Return [x, y] of the center of cell containing provided text 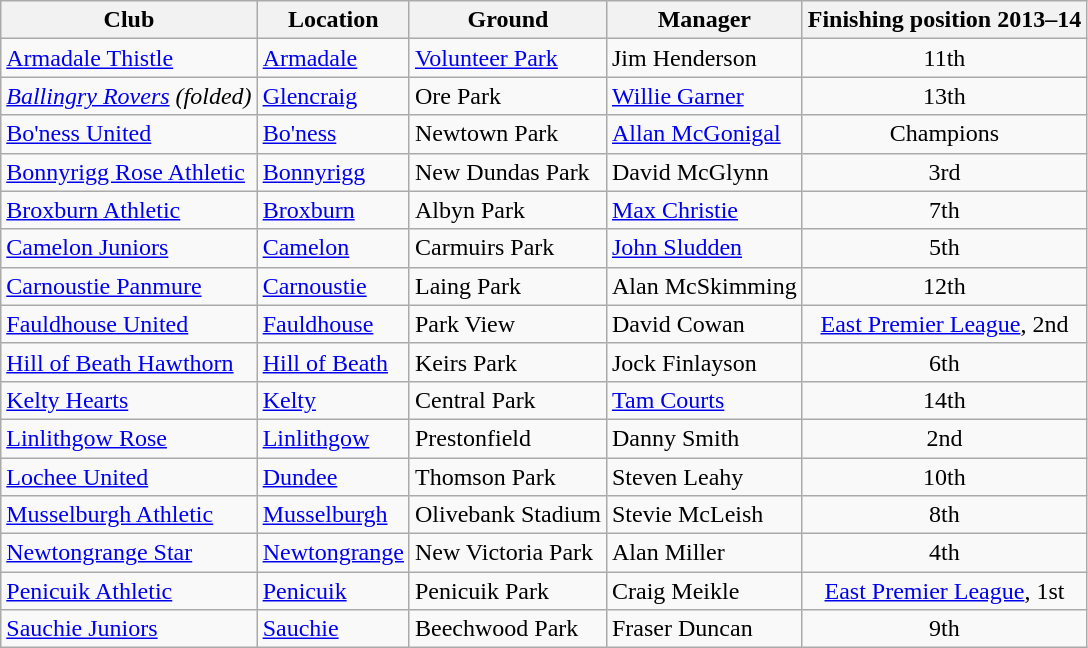
2nd [944, 438]
Penicuik Athletic [129, 591]
Hill of Beath [333, 362]
Location [333, 20]
Stevie McLeish [704, 515]
Camelon [333, 248]
David Cowan [704, 324]
Jim Henderson [704, 58]
13th [944, 96]
5th [944, 248]
Olivebank Stadium [508, 515]
Hill of Beath Hawthorn [129, 362]
Thomson Park [508, 477]
Carnoustie [333, 286]
10th [944, 477]
Kelty [333, 400]
Linlithgow [333, 438]
Sauchie Juniors [129, 629]
Bo'ness [333, 134]
Finishing position 2013–14 [944, 20]
Bonnyrigg Rose Athletic [129, 172]
14th [944, 400]
9th [944, 629]
Musselburgh Athletic [129, 515]
Armadale Thistle [129, 58]
8th [944, 515]
Penicuik Park [508, 591]
David McGlynn [704, 172]
11th [944, 58]
Broxburn Athletic [129, 210]
Newtown Park [508, 134]
Newtongrange Star [129, 553]
New Dundas Park [508, 172]
Lochee United [129, 477]
Bo'ness United [129, 134]
East Premier League, 2nd [944, 324]
East Premier League, 1st [944, 591]
New Victoria Park [508, 553]
Jock Finlayson [704, 362]
Newtongrange [333, 553]
Central Park [508, 400]
Ore Park [508, 96]
Craig Meikle [704, 591]
4th [944, 553]
6th [944, 362]
Volunteer Park [508, 58]
Club [129, 20]
Broxburn [333, 210]
Penicuik [333, 591]
Laing Park [508, 286]
Keirs Park [508, 362]
Danny Smith [704, 438]
Glencraig [333, 96]
Max Christie [704, 210]
Carnoustie Panmure [129, 286]
Fauldhouse [333, 324]
Ground [508, 20]
Manager [704, 20]
12th [944, 286]
Alan Miller [704, 553]
Steven Leahy [704, 477]
Kelty Hearts [129, 400]
John Sludden [704, 248]
Allan McGonigal [704, 134]
Carmuirs Park [508, 248]
Camelon Juniors [129, 248]
Fraser Duncan [704, 629]
Fauldhouse United [129, 324]
Bonnyrigg [333, 172]
Alan McSkimming [704, 286]
Tam Courts [704, 400]
Albyn Park [508, 210]
Park View [508, 324]
Beechwood Park [508, 629]
Armadale [333, 58]
Dundee [333, 477]
3rd [944, 172]
Linlithgow Rose [129, 438]
Musselburgh [333, 515]
Sauchie [333, 629]
Champions [944, 134]
Ballingry Rovers (folded) [129, 96]
Willie Garner [704, 96]
Prestonfield [508, 438]
7th [944, 210]
